Capture the cell that displays the provided text and extract its (X, Y) central coordinate. 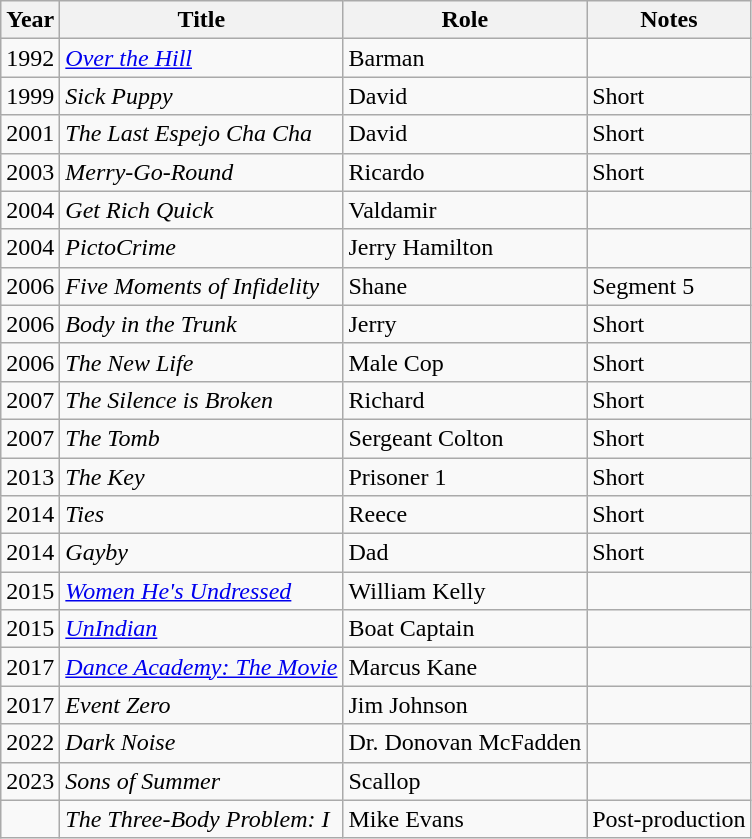
2013 (30, 477)
Merry-Go-Round (202, 172)
2022 (30, 743)
2023 (30, 781)
Title (202, 20)
Body in the Trunk (202, 324)
Dr. Donovan McFadden (465, 743)
Women He's Undressed (202, 591)
The New Life (202, 362)
The Tomb (202, 438)
Marcus Kane (465, 667)
2001 (30, 134)
William Kelly (465, 591)
The Key (202, 477)
Jerry (465, 324)
Barman (465, 58)
Year (30, 20)
The Last Espejo Cha Cha (202, 134)
Sons of Summer (202, 781)
Dark Noise (202, 743)
Male Cop (465, 362)
Scallop (465, 781)
The Three-Body Problem: I (202, 819)
Jim Johnson (465, 705)
Ties (202, 515)
Sergeant Colton (465, 438)
Richard (465, 400)
Dad (465, 553)
Gayby (202, 553)
2003 (30, 172)
The Silence is Broken (202, 400)
Role (465, 20)
Prisoner 1 (465, 477)
Over the Hill (202, 58)
Event Zero (202, 705)
Boat Captain (465, 629)
Get Rich Quick (202, 210)
Post-production (669, 819)
PictoCrime (202, 248)
Five Moments of Infidelity (202, 286)
Notes (669, 20)
1992 (30, 58)
Shane (465, 286)
Sick Puppy (202, 96)
Jerry Hamilton (465, 248)
Dance Academy: The Movie (202, 667)
Reece (465, 515)
Mike Evans (465, 819)
1999 (30, 96)
UnIndian (202, 629)
Segment 5 (669, 286)
Ricardo (465, 172)
Valdamir (465, 210)
